Return the (X, Y) coordinate for the center point of the cell that contains the specified text.  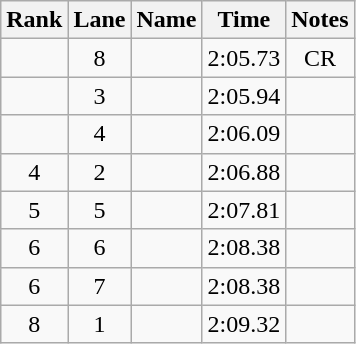
2:06.09 (244, 134)
7 (100, 286)
2 (100, 172)
3 (100, 96)
1 (100, 324)
2:05.94 (244, 96)
Rank (34, 20)
Time (244, 20)
Notes (320, 20)
Lane (100, 20)
2:05.73 (244, 58)
2:09.32 (244, 324)
CR (320, 58)
2:07.81 (244, 210)
Name (166, 20)
2:06.88 (244, 172)
